For the text-containing cell, return its midpoint in (X, Y) coordinate format. 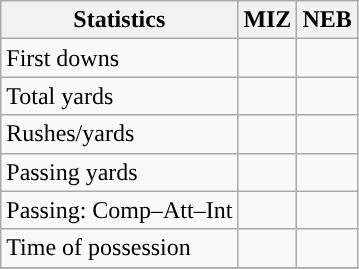
MIZ (268, 20)
Passing yards (120, 172)
Total yards (120, 96)
Rushes/yards (120, 134)
Statistics (120, 20)
First downs (120, 58)
Passing: Comp–Att–Int (120, 210)
Time of possession (120, 248)
NEB (327, 20)
